Identify which cell holds the provided text, then report its (X, Y) central coordinate. 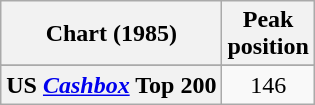
146 (268, 85)
Peakposition (268, 34)
US Cashbox Top 200 (112, 85)
Chart (1985) (112, 34)
